Scan for the cell matching the given text and deliver its [X, Y] coordinate at center. 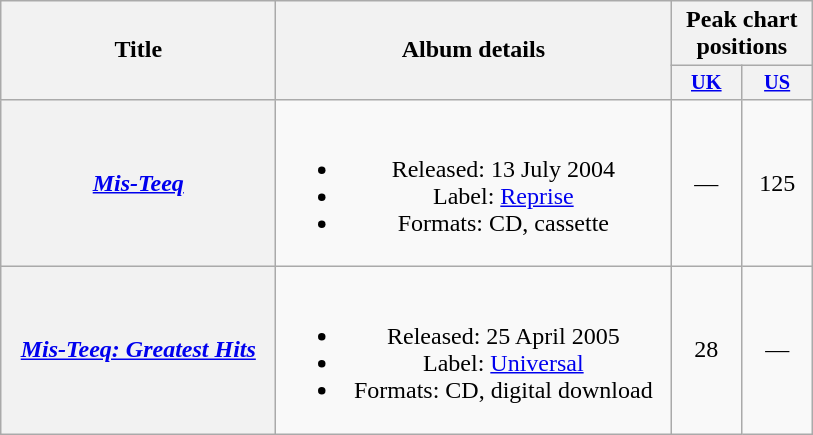
Mis-Teeq [138, 182]
Album details [474, 50]
Mis-Teeq: Greatest Hits [138, 350]
125 [778, 182]
28 [706, 350]
Peak chart positions [742, 34]
Title [138, 50]
UK [706, 83]
US [778, 83]
Released: 25 April 2005Label: UniversalFormats: CD, digital download [474, 350]
Released: 13 July 2004Label: RepriseFormats: CD, cassette [474, 182]
